Search for the cell housing the specified text and yield its [X, Y] center coordinate. 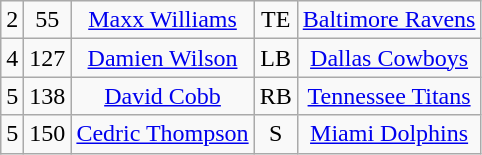
Cedric Thompson [162, 134]
4 [12, 58]
2 [12, 20]
55 [48, 20]
RB [276, 96]
TE [276, 20]
127 [48, 58]
Dallas Cowboys [389, 58]
Baltimore Ravens [389, 20]
138 [48, 96]
150 [48, 134]
Tennessee Titans [389, 96]
LB [276, 58]
S [276, 134]
Maxx Williams [162, 20]
Damien Wilson [162, 58]
David Cobb [162, 96]
Miami Dolphins [389, 134]
